Detect which cell encompasses the target text, then output its (x, y) center coordinate. 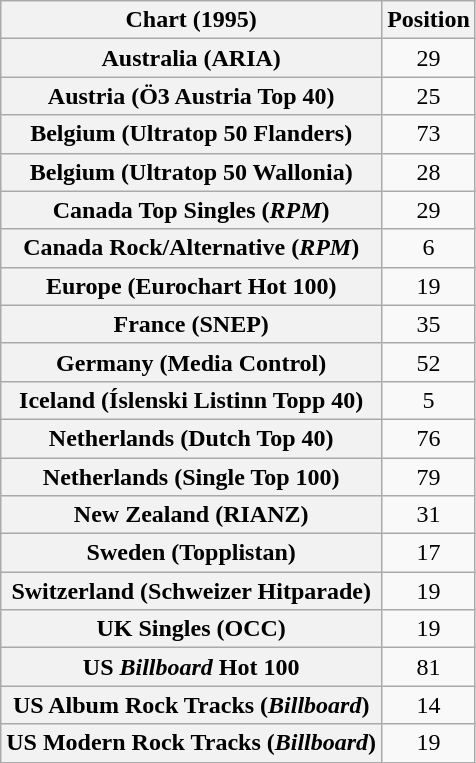
52 (429, 362)
Europe (Eurochart Hot 100) (192, 286)
Canada Rock/Alternative (RPM) (192, 248)
US Billboard Hot 100 (192, 667)
UK Singles (OCC) (192, 629)
31 (429, 515)
17 (429, 553)
US Album Rock Tracks (Billboard) (192, 705)
Netherlands (Dutch Top 40) (192, 438)
New Zealand (RIANZ) (192, 515)
France (SNEP) (192, 324)
Sweden (Topplistan) (192, 553)
81 (429, 667)
Switzerland (Schweizer Hitparade) (192, 591)
28 (429, 172)
76 (429, 438)
14 (429, 705)
Germany (Media Control) (192, 362)
25 (429, 96)
5 (429, 400)
35 (429, 324)
Canada Top Singles (RPM) (192, 210)
Netherlands (Single Top 100) (192, 477)
73 (429, 134)
Belgium (Ultratop 50 Flanders) (192, 134)
6 (429, 248)
Iceland (Íslenski Listinn Topp 40) (192, 400)
Austria (Ö3 Austria Top 40) (192, 96)
Belgium (Ultratop 50 Wallonia) (192, 172)
Australia (ARIA) (192, 58)
79 (429, 477)
Chart (1995) (192, 20)
Position (429, 20)
US Modern Rock Tracks (Billboard) (192, 743)
